Identify which cell holds the provided text, then report its (X, Y) central coordinate. 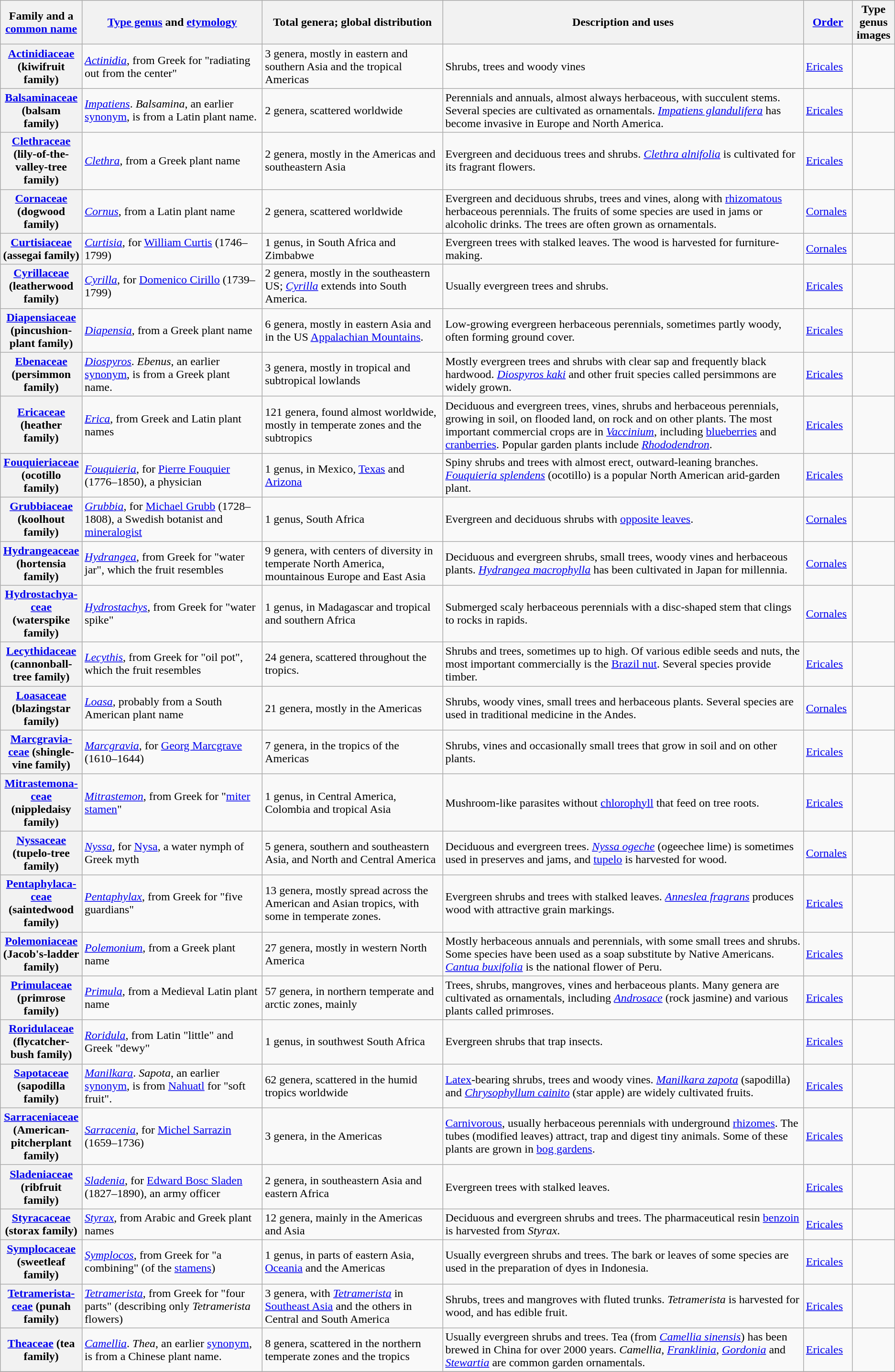
Roridulaceae (flycatcher-bush family) (41, 1042)
Nyssa, for Nysa, a water nymph of Greek myth (172, 853)
Diapensiaceae (pincushion-plant family) (41, 330)
Lecythis, from Greek for "oil pot", which the fruit resembles (172, 664)
27 genera, mostly in western North America (353, 954)
Clethra, from a Greek plant name (172, 161)
3 genera, mostly in tropical and subtropical lowlands (353, 374)
Fouquieria, for Pierre Fouquier (1776–1850), a physician (172, 475)
Actinidiaceae (kiwifruit family) (41, 66)
Sarracenia­ceae (American-pitcherplant family) (41, 1136)
Latex-bearing shrubs, trees and woody vines. Manilkara zapota (sapodilla) and Chrysophyllum cainito (star apple) are widely cultivated fruits. (623, 1086)
2 genera, mostly in the southeastern US; Cyrilla extends into South America. (353, 286)
Curtisia, for William Curtis (1746–1799) (172, 248)
8 genera, scattered in the northern temperate zones and the tropics (353, 1350)
2 genera, mostly in the Americas and southeastern Asia (353, 161)
62 genera, scattered in the humid tropics worldwide (353, 1086)
Usually evergreen trees and shrubs. (623, 286)
Evergreen trees with stalked leaves. (623, 1187)
Grubbia, for Michael Grubb (1728–1808), a Swedish botanist and mineralogist (172, 519)
Shrubs, vines and occasionally small trees that grow in soil and on other plants. (623, 752)
Type genus and etymology (172, 22)
Grubbiaceae (koolhout family) (41, 519)
Tetramerista­ceae (punah family) (41, 1306)
Pentaphylaca­ceae (saintedwood family) (41, 903)
Deciduous and evergreen trees. Nyssa ogeche (ogeechee lime) is sometimes used in preserves and jams, and tupelo is harvested for wood. (623, 853)
Evergreen shrubs that trap insects. (623, 1042)
3 genera, in the Americas (353, 1136)
Mitrastemona­ceae (nippledaisy family) (41, 803)
2 genera, in southeastern Asia and eastern Africa (353, 1187)
Curtisiaceae (assegai family) (41, 248)
1 genus, in Madagascar and tropical and southern Africa (353, 614)
Evergreen trees with stalked leaves. The wood is harvested for furniture-making. (623, 248)
Hydrangea­ceae (hortensia family) (41, 563)
Sladenia, for Edward Bosc Sladen (1827–1890), an army officer (172, 1187)
7 genera, in the tropics of the Americas (353, 752)
Manilkara. Sapota, an earlier synonym, is from Nahuatl for "soft fruit". (172, 1086)
Sladeniaceae (ribfruit family) (41, 1187)
5 genera, southern and southeastern Asia, and North and Central America (353, 853)
Deciduous and evergreen shrubs, small trees, woody vines and herbaceous plants. Hydrangea macrophylla has been cultivated in Japan for millennia. (623, 563)
Styrax, from Arabic and Greek plant names (172, 1224)
Cornus, from a Latin plant name (172, 211)
Submerged scaly herbaceous perennials with a disc-shaped stem that clings to rocks in rapids. (623, 614)
Cyrillaceae (leatherwood family) (41, 286)
3 genera, with Tetramerista in Southeast Asia and the others in Central and South America (353, 1306)
Actinidia, from Greek for "radiating out from the center" (172, 66)
24 genera, scattered throughout the tropics. (353, 664)
Mushroom-like parasites without chlorophyll that feed on tree roots. (623, 803)
9 genera, with centers of diversity in temperate North America, mountainous Europe and East Asia (353, 563)
Diospyros. Ebenus, an earlier synonym, is from a Greek plant name. (172, 374)
1 genus, in southwest South Africa (353, 1042)
Hydrostachys, from Greek for "water spike" (172, 614)
Hydrostachya­ceae (waterspike family) (41, 614)
13 genera, mostly spread across the American and Asian tropics, with some in temperate zones. (353, 903)
Evergreen and deciduous shrubs with opposite leaves. (623, 519)
Usually evergreen shrubs and trees. The bark or leaves of some species are used in the preparation of dyes in Indonesia. (623, 1262)
Polemonium, from a Greek plant name (172, 954)
1 genus, in South Africa and Zimbabwe (353, 248)
1 genus, South Africa (353, 519)
Tetramerista, from Greek for "four parts" (describing only Tetramerista flowers) (172, 1306)
Deciduous and evergreen shrubs and trees. The pharmaceutical resin benzoin is harvested from Styrax. (623, 1224)
Marcgravia, for Georg Marcgrave (1610–1644) (172, 752)
Primula, from a Medieval Latin plant name (172, 998)
Symplocaceae (sweetleaf family) (41, 1262)
Symplocos, from Greek for "a combining" (of the stamens) (172, 1262)
Ericaceae (heather family) (41, 424)
21 genera, mostly in the Americas (353, 708)
12 genera, mainly in the Americas and Asia (353, 1224)
Family and a common name (41, 22)
Primulaceae (primrose family) (41, 998)
3 genera, mostly in eastern and southern Asia and the tropical Americas (353, 66)
Cornaceae (dogwood family) (41, 211)
Spiny shrubs and trees with almost erect, outward-leaning branches. Fouquieria splendens (ocotillo) is a popular North American arid-garden plant. (623, 475)
Styracaceae (storax family) (41, 1224)
Order (828, 22)
Sarracenia, for Michel Sarrazin (1659–1736) (172, 1136)
1 genus, in Central America, Colombia and tropical Asia (353, 803)
Nyssaceae (tupelo-tree family) (41, 853)
Impatiens. Balsamina, an earlier synonym, is from a Latin plant name. (172, 110)
Marcgravia­ceae (shingle-vine family) (41, 752)
Low-growing evergreen herbaceous perennials, sometimes partly woody, often forming ground cover. (623, 330)
Evergreen shrubs and trees with stalked leaves. Anneslea fragrans produces wood with attractive grain markings. (623, 903)
Balsaminaceae (balsam family) (41, 110)
1 genus, in Mexico, Texas and Arizona (353, 475)
Ebenaceae (persimmon family) (41, 374)
Clethraceae (lily-of-the-valley-tree family) (41, 161)
Mitrastemon, from Greek for "miter stamen" (172, 803)
Pentaphylax, from Greek for "five guardians" (172, 903)
Evergreen and deciduous trees and shrubs. Clethra alnifolia is cultivated for its fragrant flowers. (623, 161)
1 genus, in parts of eastern Asia, Oceania and the Americas (353, 1262)
Loasa, probably from a South American plant name (172, 708)
Polemoniaceae (Jacob's-ladder family) (41, 954)
Fouquieria­ceae (ocotillo family) (41, 475)
Theaceae (tea family) (41, 1350)
Hydrangea, from Greek for "water jar", which the fruit resembles (172, 563)
Cyrilla, for Domenico Cirillo (1739–1799) (172, 286)
Shrubs, trees and mangroves with fluted trunks. Tetramerista is harvested for wood, and has edible fruit. (623, 1306)
57 genera, in northern temperate and arctic zones, mainly (353, 998)
121 genera, found almost worldwide, mostly in temperate zones and the subtropics (353, 424)
Shrubs, trees and woody vines (623, 66)
Roridula, from Latin "little" and Greek "dewy" (172, 1042)
Total genera; global distribution (353, 22)
Shrubs, woody vines, small trees and herbaceous plants. Several species are used in traditional medicine in the Andes. (623, 708)
Camellia. Thea, an earlier synonym, is from a Chinese plant name. (172, 1350)
Erica, from Greek and Latin plant names (172, 424)
Description and uses (623, 22)
Sapotaceae (sapodilla family) (41, 1086)
Loasaceae (blazingstar family) (41, 708)
Lecythidaceae (cannonball-tree family) (41, 664)
Type genus images (873, 22)
Diapensia, from a Greek plant name (172, 330)
6 genera, mostly in eastern Asia and in the US Appalachian Mountains. (353, 330)
